Search for the cell housing the specified text and yield its [X, Y] center coordinate. 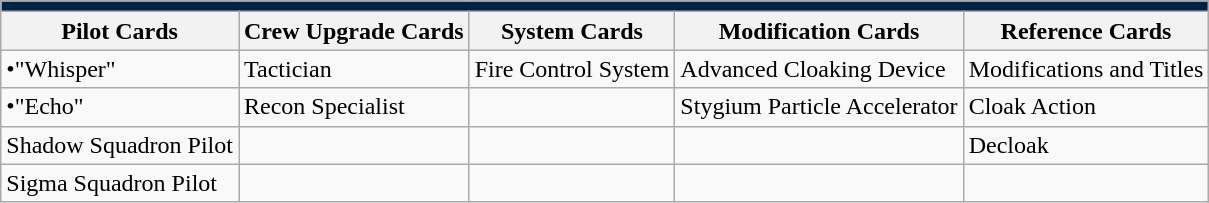
•"Echo" [120, 107]
System Cards [572, 31]
Advanced Cloaking Device [819, 69]
Recon Specialist [354, 107]
Tactician [354, 69]
Stygium Particle Accelerator [819, 107]
Modifications and Titles [1086, 69]
Modification Cards [819, 31]
Sigma Squadron Pilot [120, 183]
Reference Cards [1086, 31]
Decloak [1086, 145]
Cloak Action [1086, 107]
Fire Control System [572, 69]
Shadow Squadron Pilot [120, 145]
•"Whisper" [120, 69]
Crew Upgrade Cards [354, 31]
Pilot Cards [120, 31]
